Search for the cell housing the specified text and yield its [x, y] center coordinate. 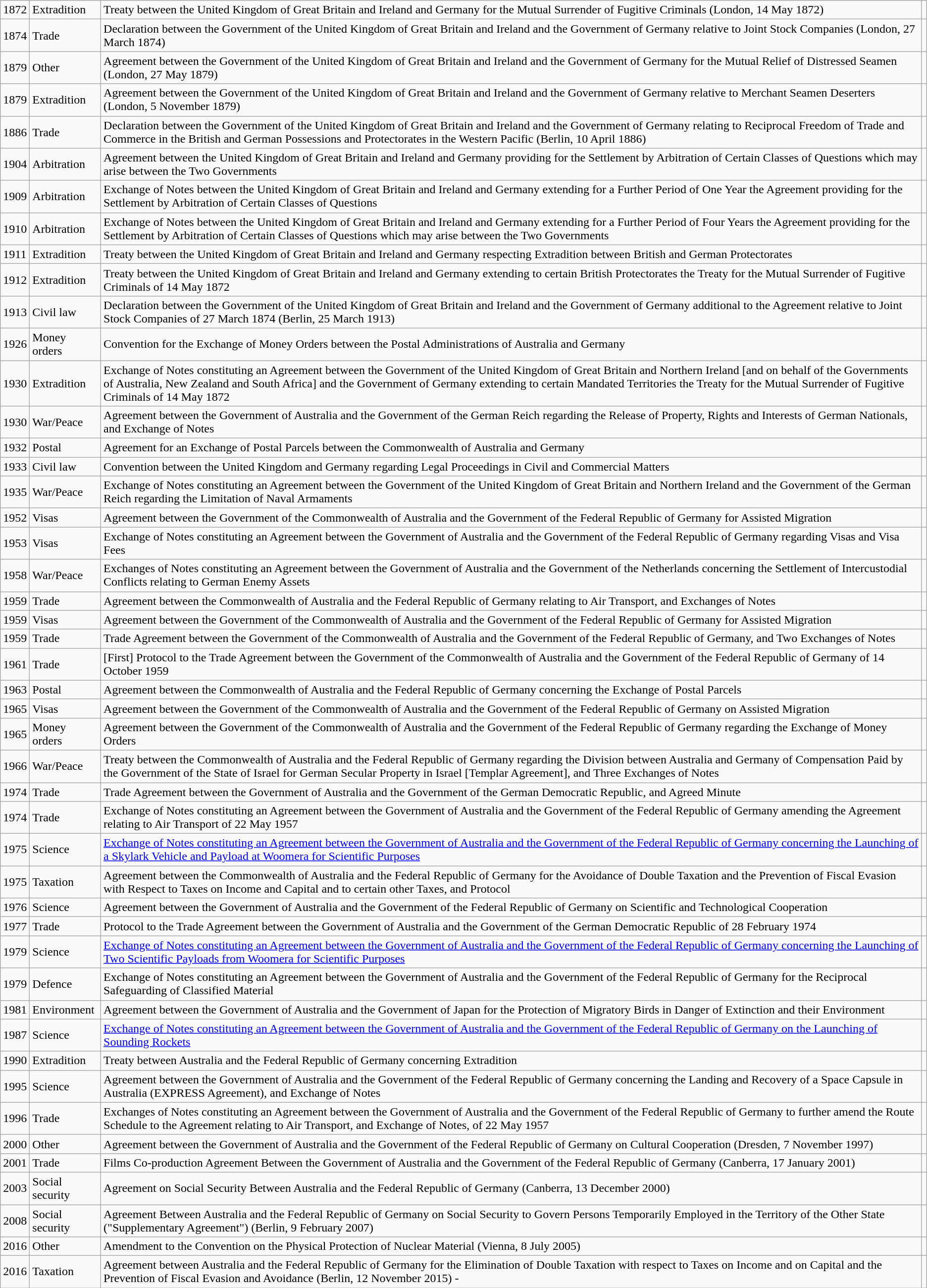
1981 [15, 1010]
1952 [15, 518]
Trade Agreement between the Government of Australia and the Government of the German Democratic Republic, and Agreed Minute [511, 792]
1932 [15, 448]
1926 [15, 344]
Defence [65, 984]
Convention for the Exchange of Money Orders between the Postal Administrations of Australia and Germany [511, 344]
Agreement for an Exchange of Postal Parcels between the Commonwealth of Australia and Germany [511, 448]
Amendment to the Convention on the Physical Protection of Nuclear Material (Vienna, 8 July 2005) [511, 1246]
1913 [15, 312]
2008 [15, 1221]
1953 [15, 543]
1911 [15, 254]
1996 [15, 1119]
1910 [15, 229]
2003 [15, 1188]
Environment [65, 1010]
1904 [15, 164]
Films Co-production Agreement Between the Government of Australia and the Government of the Federal Republic of Germany (Canberra, 17 January 2001) [511, 1163]
Treaty between Australia and the Federal Republic of Germany concerning Extradition [511, 1061]
1886 [15, 132]
Convention between the United Kingdom and Germany regarding Legal Proceedings in Civil and Commercial Matters [511, 467]
2001 [15, 1163]
1990 [15, 1061]
1963 [15, 690]
Agreement between the Government of the Commonwealth of Australia and the Government of the Federal Republic of Germany on Assisted Migration [511, 708]
Agreement between the Commonwealth of Australia and the Federal Republic of Germany concerning the Exchange of Postal Parcels [511, 690]
1987 [15, 1035]
1966 [15, 766]
Agreement between the Commonwealth of Australia and the Federal Republic of Germany relating to Air Transport, and Exchanges of Notes [511, 601]
1909 [15, 196]
1874 [15, 36]
1977 [15, 926]
1958 [15, 576]
Treaty between the United Kingdom of Great Britain and Ireland and Germany respecting Extradition between British and German Protectorates [511, 254]
1935 [15, 492]
Agreement between the Government of Australia and the Government of the Federal Republic of Germany on Scientific and Technological Cooperation [511, 908]
1933 [15, 467]
1872 [15, 10]
1961 [15, 664]
1995 [15, 1086]
2000 [15, 1144]
Treaty between the United Kingdom of Great Britain and Ireland and Germany for the Mutual Surrender of Fugitive Criminals (London, 14 May 1872) [511, 10]
1976 [15, 908]
Agreement on Social Security Between Australia and the Federal Republic of Germany (Canberra, 13 December 2000) [511, 1188]
Protocol to the Trade Agreement between the Government of Australia and the Government of the German Democratic Republic of 28 February 1974 [511, 926]
1912 [15, 279]
